Scan for the cell matching the given text and deliver its [x, y] coordinate at center. 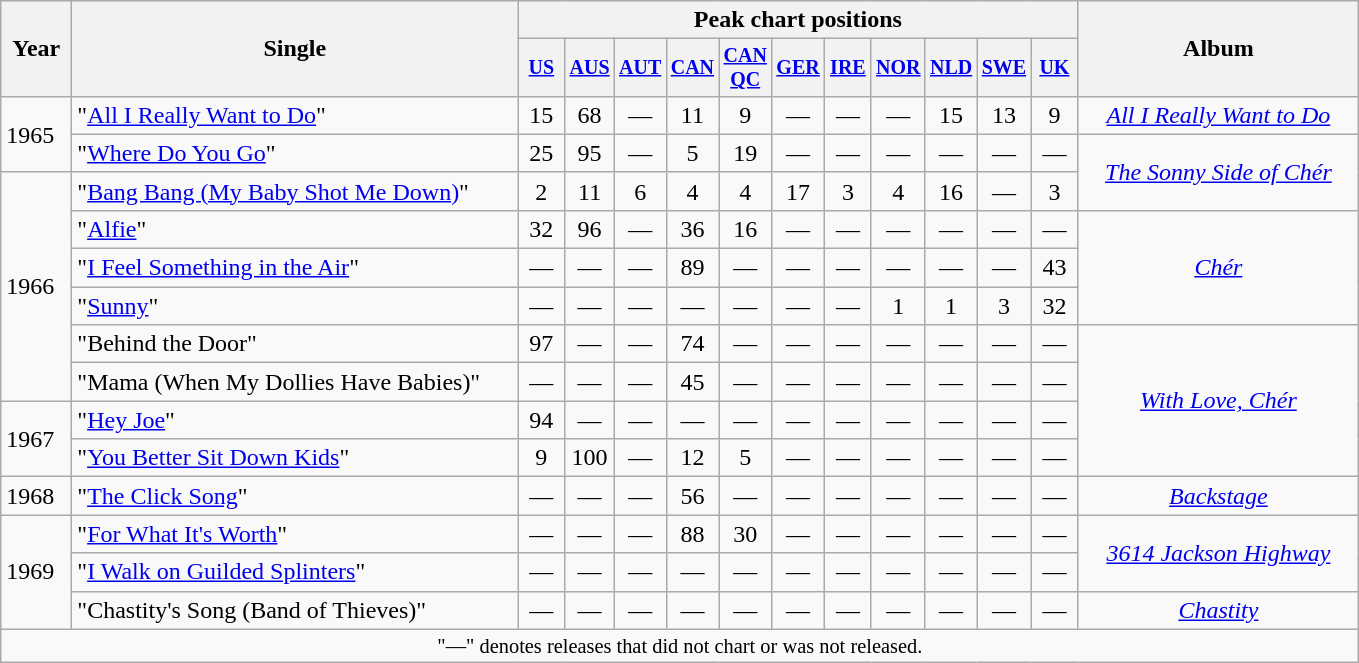
NOR [898, 68]
"Hey Joe" [295, 420]
"Mama (When My Dollies Have Babies)" [295, 382]
The Sonny Side of Chér [1218, 172]
CAN [692, 68]
AUT [640, 68]
"Sunny" [295, 306]
Single [295, 49]
SWE [1004, 68]
1967 [36, 439]
94 [542, 420]
With Love, Chér [1218, 401]
"Chastity's Song (Band of Thieves)" [295, 610]
19 [746, 153]
1966 [36, 286]
30 [746, 534]
NLD [951, 68]
AUS [590, 68]
"Bang Bang (My Baby Shot Me Down)" [295, 191]
25 [542, 153]
Year [36, 49]
89 [692, 268]
UK [1054, 68]
US [542, 68]
2 [542, 191]
"—" denotes releases that did not chart or was not released. [680, 646]
"The Click Song" [295, 496]
97 [542, 344]
3614 Jackson Highway [1218, 553]
"You Better Sit Down Kids" [295, 458]
12 [692, 458]
"Alfie" [295, 229]
GER [798, 68]
13 [1004, 115]
"For What It's Worth" [295, 534]
IRE [848, 68]
1969 [36, 572]
68 [590, 115]
Peak chart positions [798, 20]
Backstage [1218, 496]
"I Feel Something in the Air" [295, 268]
96 [590, 229]
100 [590, 458]
56 [692, 496]
45 [692, 382]
CANQC [746, 68]
"Where Do You Go" [295, 153]
"Behind the Door" [295, 344]
Chastity [1218, 610]
Chér [1218, 267]
36 [692, 229]
74 [692, 344]
"I Walk on Guilded Splinters" [295, 572]
All I Really Want to Do [1218, 115]
1968 [36, 496]
43 [1054, 268]
1965 [36, 134]
Album [1218, 49]
95 [590, 153]
17 [798, 191]
6 [640, 191]
"All I Really Want to Do" [295, 115]
88 [692, 534]
